Provide the (x, y) coordinate of the cell's center where the given text is located.  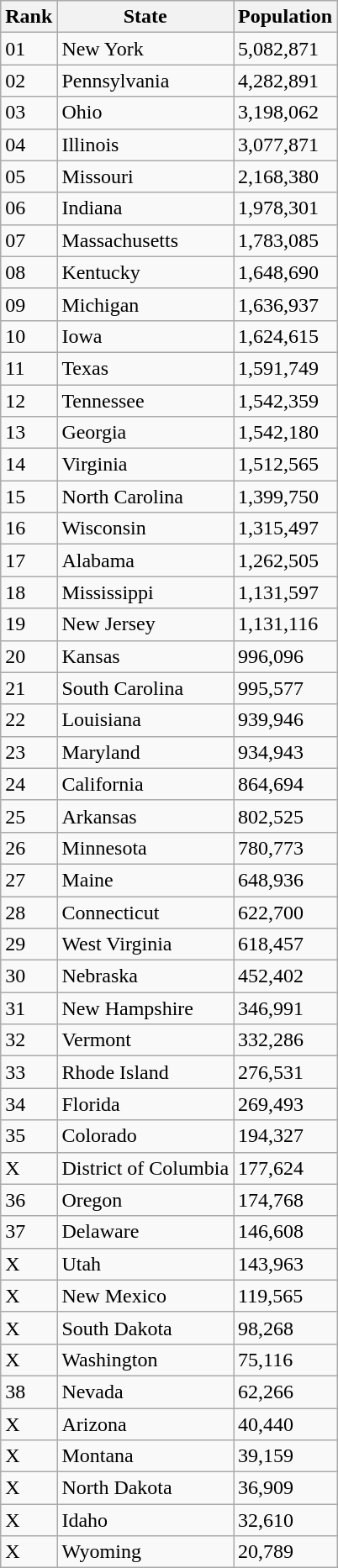
New Mexico (145, 1296)
Idaho (145, 1520)
Georgia (145, 433)
Massachusetts (145, 240)
33 (29, 1072)
Pennsylvania (145, 81)
62,266 (286, 1392)
Indiana (145, 208)
Arizona (145, 1424)
21 (29, 688)
39,159 (286, 1456)
Maine (145, 880)
146,608 (286, 1232)
New Jersey (145, 624)
California (145, 784)
Tennessee (145, 401)
Washington (145, 1360)
15 (29, 497)
939,946 (286, 720)
District of Columbia (145, 1168)
1,512,565 (286, 465)
996,096 (286, 656)
276,531 (286, 1072)
03 (29, 113)
35 (29, 1136)
Utah (145, 1264)
North Carolina (145, 497)
State (145, 17)
07 (29, 240)
1,591,749 (286, 368)
Oregon (145, 1200)
36 (29, 1200)
Wyoming (145, 1552)
25 (29, 816)
Arkansas (145, 816)
08 (29, 272)
17 (29, 560)
Nevada (145, 1392)
Nebraska (145, 976)
40,440 (286, 1424)
Delaware (145, 1232)
34 (29, 1104)
20,789 (286, 1552)
98,268 (286, 1328)
75,116 (286, 1360)
Louisiana (145, 720)
05 (29, 176)
Montana (145, 1456)
332,286 (286, 1040)
648,936 (286, 880)
1,542,180 (286, 433)
18 (29, 592)
Kentucky (145, 272)
04 (29, 145)
10 (29, 336)
02 (29, 81)
09 (29, 304)
143,963 (286, 1264)
194,327 (286, 1136)
3,198,062 (286, 113)
Missouri (145, 176)
New Hampshire (145, 1008)
1,783,085 (286, 240)
1,978,301 (286, 208)
5,082,871 (286, 49)
South Dakota (145, 1328)
Rhode Island (145, 1072)
01 (29, 49)
South Carolina (145, 688)
Virginia (145, 465)
Iowa (145, 336)
802,525 (286, 816)
Vermont (145, 1040)
2,168,380 (286, 176)
1,624,615 (286, 336)
Florida (145, 1104)
Michigan (145, 304)
622,700 (286, 912)
934,943 (286, 752)
Colorado (145, 1136)
Connecticut (145, 912)
22 (29, 720)
37 (29, 1232)
29 (29, 944)
Kansas (145, 656)
38 (29, 1392)
14 (29, 465)
864,694 (286, 784)
28 (29, 912)
Mississippi (145, 592)
26 (29, 848)
06 (29, 208)
24 (29, 784)
1,262,505 (286, 560)
177,624 (286, 1168)
Maryland (145, 752)
Alabama (145, 560)
Ohio (145, 113)
1,131,597 (286, 592)
346,991 (286, 1008)
780,773 (286, 848)
20 (29, 656)
1,542,359 (286, 401)
1,315,497 (286, 529)
452,402 (286, 976)
995,577 (286, 688)
32,610 (286, 1520)
618,457 (286, 944)
11 (29, 368)
1,399,750 (286, 497)
Population (286, 17)
Rank (29, 17)
174,768 (286, 1200)
North Dakota (145, 1488)
32 (29, 1040)
269,493 (286, 1104)
Minnesota (145, 848)
West Virginia (145, 944)
31 (29, 1008)
30 (29, 976)
4,282,891 (286, 81)
3,077,871 (286, 145)
23 (29, 752)
119,565 (286, 1296)
27 (29, 880)
36,909 (286, 1488)
1,648,690 (286, 272)
Wisconsin (145, 529)
16 (29, 529)
Texas (145, 368)
Illinois (145, 145)
12 (29, 401)
13 (29, 433)
1,131,116 (286, 624)
1,636,937 (286, 304)
19 (29, 624)
New York (145, 49)
